Locate the cell with the specified text and output its [X, Y] center coordinate. 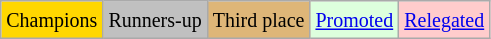
Relegated [444, 20]
Runners-up [155, 20]
Champions [52, 20]
Promoted [354, 20]
Third place [258, 20]
